Scan for the cell matching the given text and deliver its [x, y] coordinate at center. 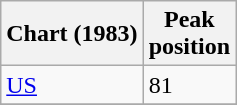
Chart (1983) [72, 34]
Peakposition [189, 34]
81 [189, 85]
US [72, 85]
